Output the [x, y] coordinate of the center of the cell containing the given text.  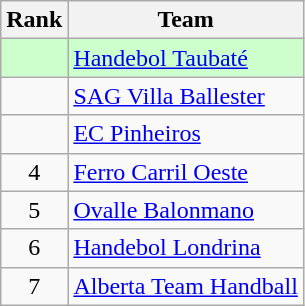
SAG Villa Ballester [186, 96]
7 [34, 286]
Alberta Team Handball [186, 286]
Rank [34, 20]
EC Pinheiros [186, 134]
Handebol Taubaté [186, 58]
4 [34, 172]
Ferro Carril Oeste [186, 172]
5 [34, 210]
6 [34, 248]
Handebol Londrina [186, 248]
Ovalle Balonmano [186, 210]
Team [186, 20]
